Determine the [X, Y] coordinate at the center of the cell enclosing the given text.  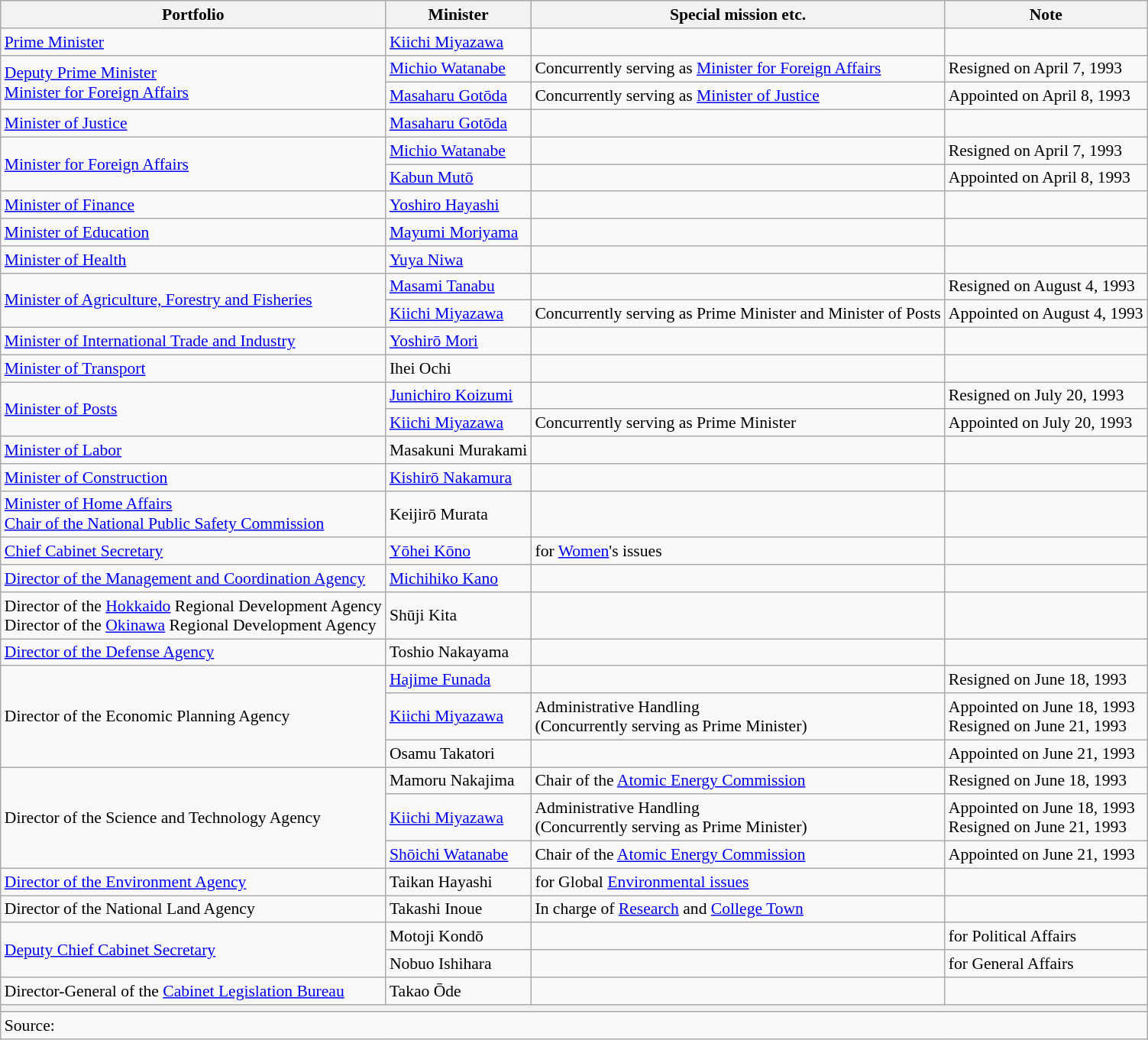
Hajime Funada [458, 680]
Resigned on July 20, 1993 [1046, 396]
Minister of International Trade and Industry [193, 342]
Concurrently serving as Minister of Justice [738, 96]
Ihei Ochi [458, 368]
Taikan Hayashi [458, 882]
In charge of Research and College Town [738, 909]
Director of the Economic Planning Agency [193, 717]
Kabun Mutō [458, 178]
for Women's issues [738, 552]
Minister of Education [193, 232]
Appointed on August 4, 1993 [1046, 314]
Kishirō Nakamura [458, 478]
Portfolio [193, 15]
Minister of Construction [193, 478]
Masakuni Murakami [458, 450]
Minister of Finance [193, 206]
Concurrently serving as Prime Minister and Minister of Posts [738, 314]
for Global Environmental issues [738, 882]
Minister of Transport [193, 368]
for Political Affairs [1046, 937]
Minister of Home AffairsChair of the National Public Safety Commission [193, 514]
Resigned on August 4, 1993 [1046, 287]
Director of the Science and Technology Agency [193, 818]
Director of the Management and Coordination Agency [193, 578]
Motoji Kondō [458, 937]
Osamu Takatori [458, 753]
Chief Cabinet Secretary [193, 552]
Yōhei Kōno [458, 552]
Nobuo Ishihara [458, 964]
Minister of Health [193, 260]
Yoshirō Mori [458, 342]
Prime Minister [193, 42]
Minister [458, 15]
Director of the National Land Agency [193, 909]
Junichiro Koizumi [458, 396]
Keijirō Murata [458, 514]
Minister of Justice [193, 124]
Takashi Inoue [458, 909]
Mayumi Moriyama [458, 232]
Note [1046, 15]
Director of the Hokkaido Regional Development AgencyDirector of the Okinawa Regional Development Agency [193, 616]
Special mission etc. [738, 15]
Director of the Environment Agency [193, 882]
Deputy Prime MinisterMinister for Foreign Affairs [193, 83]
Director-General of the Cabinet Legislation Bureau [193, 991]
Yuya Niwa [458, 260]
Toshio Nakayama [458, 653]
Shūji Kita [458, 616]
Yoshiro Hayashi [458, 206]
Minister of Agriculture, Forestry and Fisheries [193, 300]
Michihiko Kano [458, 578]
Takao Ōde [458, 991]
for General Affairs [1046, 964]
Appointed on July 20, 1993 [1046, 423]
Minister of Posts [193, 410]
Concurrently serving as Minister for Foreign Affairs [738, 69]
Deputy Chief Cabinet Secretary [193, 951]
Concurrently serving as Prime Minister [738, 423]
Minister for Foreign Affairs [193, 164]
Director of the Defense Agency [193, 653]
Shōichi Watanabe [458, 855]
Mamoru Nakajima [458, 781]
Minister of Labor [193, 450]
Source: [574, 1026]
Masami Tanabu [458, 287]
